Output the (X, Y) coordinate of the center of the cell containing the given text.  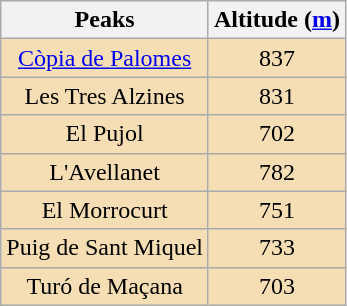
751 (276, 210)
Turó de Maçana (105, 286)
837 (276, 58)
782 (276, 172)
El Pujol (105, 134)
733 (276, 248)
L'Avellanet (105, 172)
703 (276, 286)
702 (276, 134)
Peaks (105, 20)
831 (276, 96)
Còpia de Palomes (105, 58)
El Morrocurt (105, 210)
Puig de Sant Miquel (105, 248)
Altitude (m) (276, 20)
Les Tres Alzines (105, 96)
